Find where the given text appears and provide that cell's center as [x, y] coordinate. 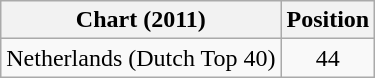
Chart (2011) [141, 20]
44 [328, 58]
Netherlands (Dutch Top 40) [141, 58]
Position [328, 20]
